Capture the cell that displays the provided text and extract its (X, Y) central coordinate. 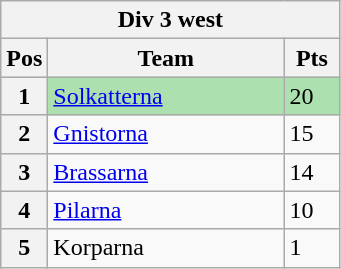
Pos (24, 58)
Gnistorna (166, 134)
Pilarna (166, 210)
10 (312, 210)
20 (312, 96)
4 (24, 210)
5 (24, 248)
3 (24, 172)
2 (24, 134)
Pts (312, 58)
Brassarna (166, 172)
14 (312, 172)
Korparna (166, 248)
15 (312, 134)
Team (166, 58)
Solkatterna (166, 96)
Div 3 west (170, 20)
